Return (x, y) of the center of cell containing provided text 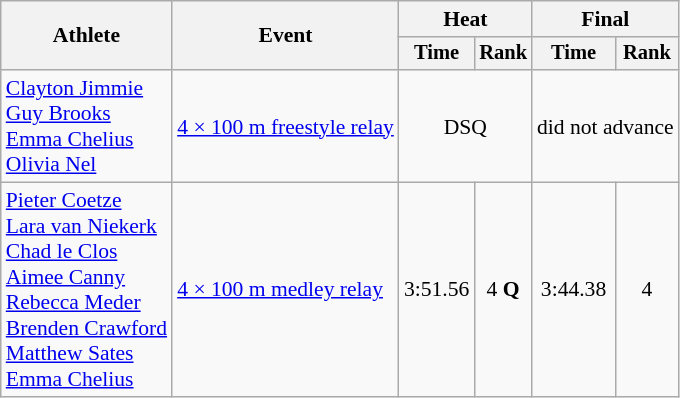
DSQ (466, 126)
4 × 100 m medley relay (286, 290)
4 (647, 290)
4 Q (503, 290)
Event (286, 36)
Final (606, 19)
Clayton JimmieGuy BrooksEmma CheliusOlivia Nel (86, 126)
did not advance (606, 126)
Athlete (86, 36)
Heat (466, 19)
4 × 100 m freestyle relay (286, 126)
3:44.38 (574, 290)
Pieter CoetzeLara van NiekerkChad le ClosAimee CannyRebecca MederBrenden CrawfordMatthew SatesEmma Chelius (86, 290)
3:51.56 (436, 290)
